Return [X, Y] of the center of cell containing provided text 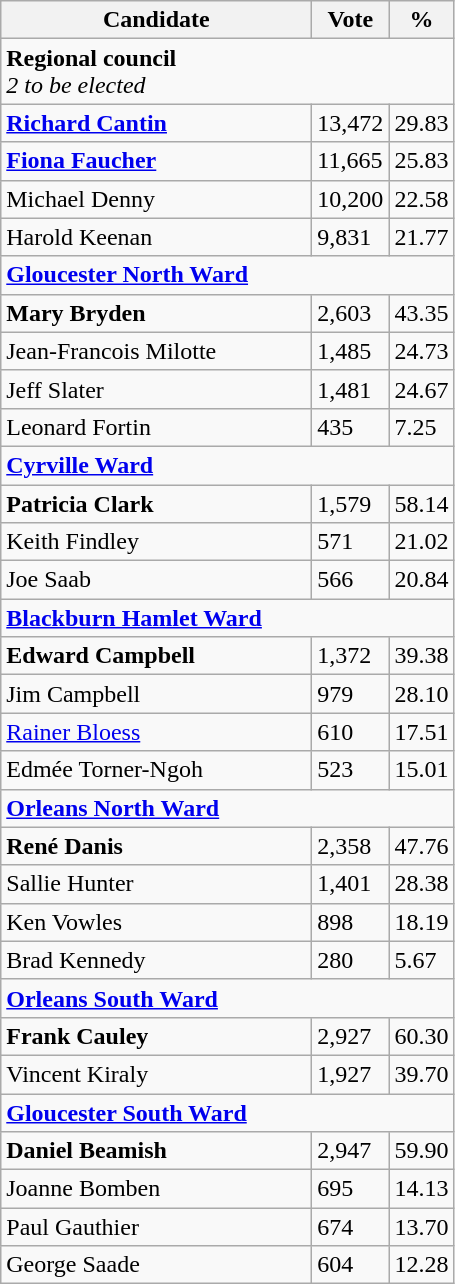
Fiona Faucher [156, 161]
18.19 [422, 922]
60.30 [422, 1036]
898 [350, 922]
39.38 [422, 656]
25.83 [422, 161]
12.28 [422, 1265]
9,831 [350, 237]
28.38 [422, 884]
674 [350, 1227]
Jeff Slater [156, 389]
28.10 [422, 694]
24.67 [422, 389]
1,485 [350, 351]
1,927 [350, 1074]
Ken Vowles [156, 922]
Mary Bryden [156, 313]
604 [350, 1265]
Keith Findley [156, 542]
Richard Cantin [156, 123]
Cyrville Ward [228, 465]
1,372 [350, 656]
22.58 [422, 199]
14.13 [422, 1189]
15.01 [422, 770]
1,481 [350, 389]
Vote [350, 20]
13,472 [350, 123]
47.76 [422, 846]
58.14 [422, 503]
René Danis [156, 846]
Joanne Bomben [156, 1189]
39.70 [422, 1074]
566 [350, 580]
Sallie Hunter [156, 884]
979 [350, 694]
7.25 [422, 427]
59.90 [422, 1151]
Jean-Francois Milotte [156, 351]
29.83 [422, 123]
Brad Kennedy [156, 960]
10,200 [350, 199]
Harold Keenan [156, 237]
Orleans South Ward [228, 998]
Paul Gauthier [156, 1227]
523 [350, 770]
2,358 [350, 846]
2,927 [350, 1036]
1,579 [350, 503]
Gloucester South Ward [228, 1113]
1,401 [350, 884]
610 [350, 732]
Daniel Beamish [156, 1151]
5.67 [422, 960]
Michael Denny [156, 199]
Edmée Torner-Ngoh [156, 770]
Blackburn Hamlet Ward [228, 618]
Gloucester North Ward [228, 275]
Edward Campbell [156, 656]
17.51 [422, 732]
43.35 [422, 313]
571 [350, 542]
Regional council 2 to be elected [228, 72]
21.02 [422, 542]
695 [350, 1189]
George Saade [156, 1265]
20.84 [422, 580]
280 [350, 960]
13.70 [422, 1227]
2,947 [350, 1151]
2,603 [350, 313]
435 [350, 427]
Orleans North Ward [228, 808]
Frank Cauley [156, 1036]
Vincent Kiraly [156, 1074]
Candidate [156, 20]
11,665 [350, 161]
% [422, 20]
24.73 [422, 351]
21.77 [422, 237]
Leonard Fortin [156, 427]
Patricia Clark [156, 503]
Joe Saab [156, 580]
Jim Campbell [156, 694]
Rainer Bloess [156, 732]
